For the text-containing cell, return its midpoint in (X, Y) coordinate format. 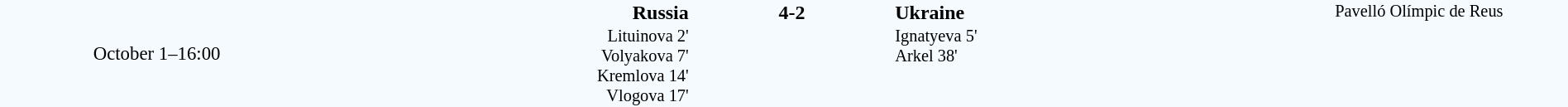
Ukraine (1082, 12)
October 1–16:00 (157, 53)
Russia (501, 12)
Ignatyeva 5'Arkel 38' (1082, 66)
Lituinova 2'Volyakova 7'Kremlova 14'Vlogova 17' (501, 66)
Pavelló Olímpic de Reus (1419, 53)
4-2 (791, 12)
